Determine the (x, y) coordinate at the center of the cell enclosing the given text.  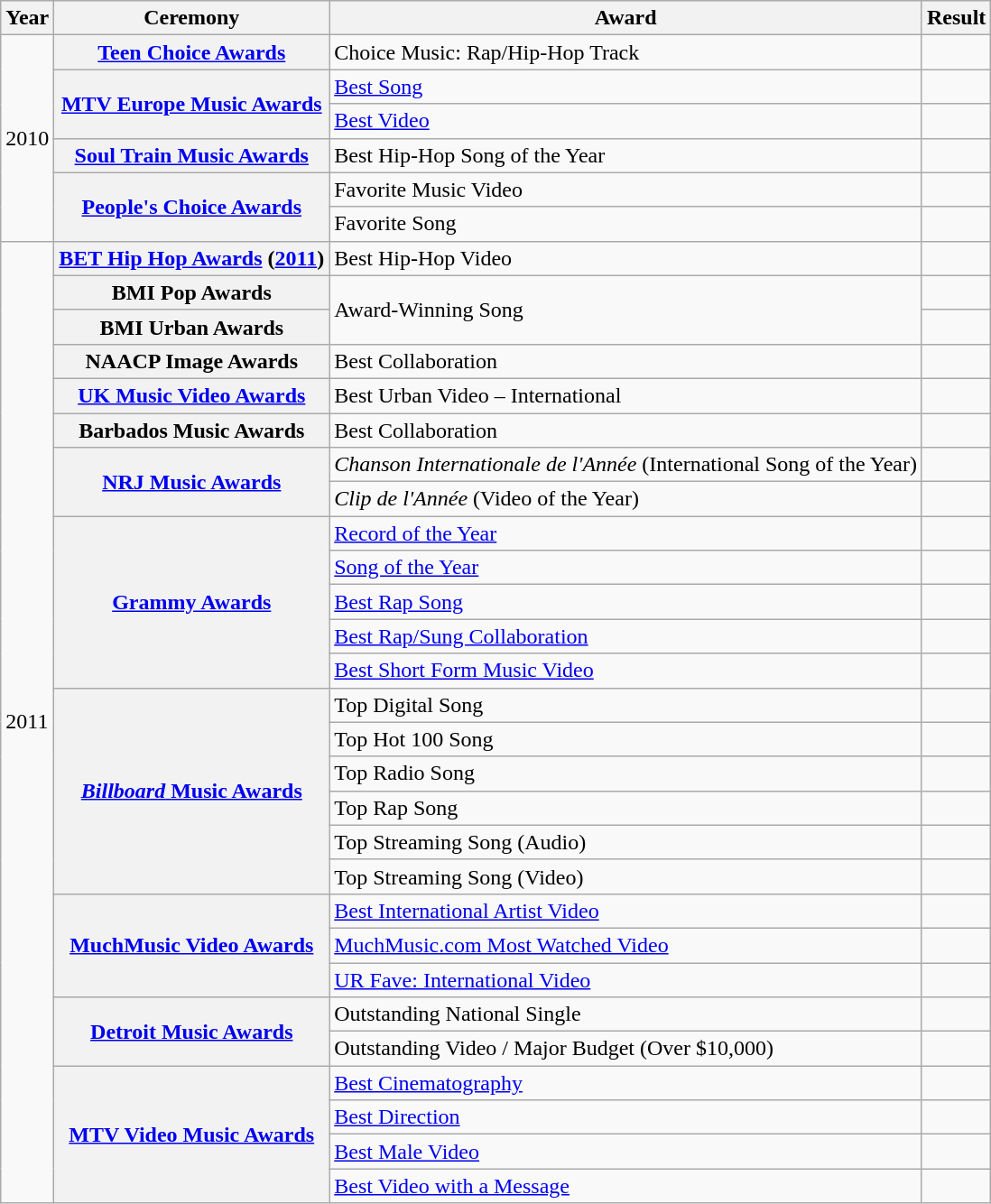
Clip de l'Année (Video of the Year) (626, 499)
Barbados Music Awards (191, 431)
MuchMusic Video Awards (191, 945)
Best Direction (626, 1117)
Top Digital Song (626, 705)
Outstanding National Single (626, 1014)
Record of the Year (626, 533)
UK Music Video Awards (191, 395)
Choice Music: Rap/Hip-Hop Track (626, 52)
Best Cinematography (626, 1083)
Best International Artist Video (626, 911)
Best Video with a Message (626, 1186)
MTV Video Music Awards (191, 1135)
Detroit Music Awards (191, 1032)
Best Rap Song (626, 602)
NAACP Image Awards (191, 361)
Teen Choice Awards (191, 52)
Outstanding Video / Major Budget (Over $10,000) (626, 1049)
Soul Train Music Awards (191, 155)
Favorite Music Video (626, 190)
Top Streaming Song (Audio) (626, 842)
People's Choice Awards (191, 207)
UR Fave: International Video (626, 979)
Result (956, 18)
Best Song (626, 87)
Top Hot 100 Song (626, 739)
MTV Europe Music Awards (191, 104)
Top Streaming Song (Video) (626, 876)
BET Hip Hop Awards (2011) (191, 258)
BMI Urban Awards (191, 327)
Chanson Internationale de l'Année (International Song of the Year) (626, 465)
BMI Pop Awards (191, 292)
Best Hip-Hop Song of the Year (626, 155)
Best Male Video (626, 1152)
NRJ Music Awards (191, 482)
Best Video (626, 121)
MuchMusic.com Most Watched Video (626, 945)
Year (27, 18)
2010 (27, 138)
Award-Winning Song (626, 310)
Award (626, 18)
Best Short Form Music Video (626, 671)
Top Rap Song (626, 808)
Billboard Music Awards (191, 791)
Grammy Awards (191, 602)
Ceremony (191, 18)
2011 (27, 722)
Best Hip-Hop Video (626, 258)
Best Urban Video – International (626, 395)
Favorite Song (626, 224)
Song of the Year (626, 568)
Best Rap/Sung Collaboration (626, 636)
Top Radio Song (626, 773)
